For the text-containing cell, return its midpoint in (x, y) coordinate format. 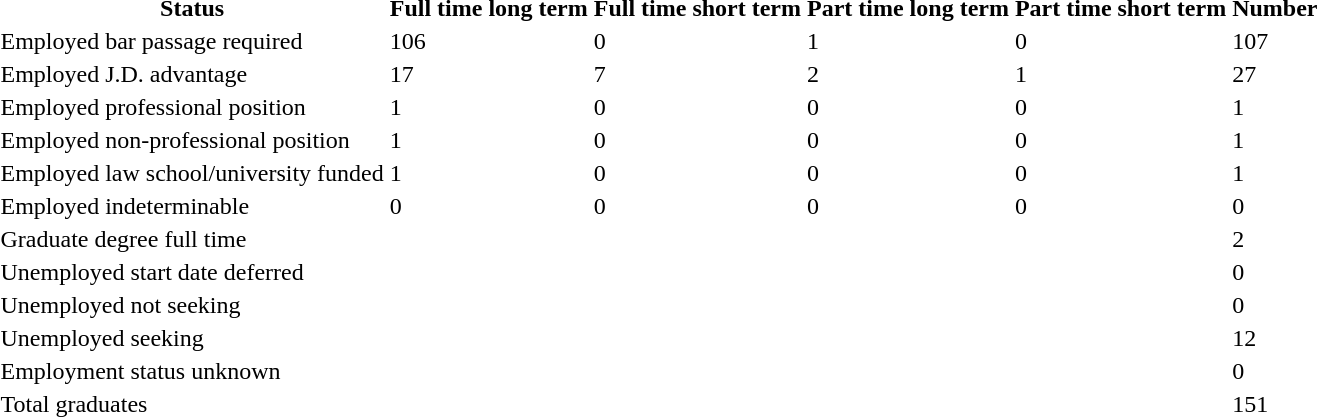
2 (908, 74)
106 (488, 41)
7 (697, 74)
17 (488, 74)
